Provide the [x, y] coordinate of the cell's center where the given text is located.  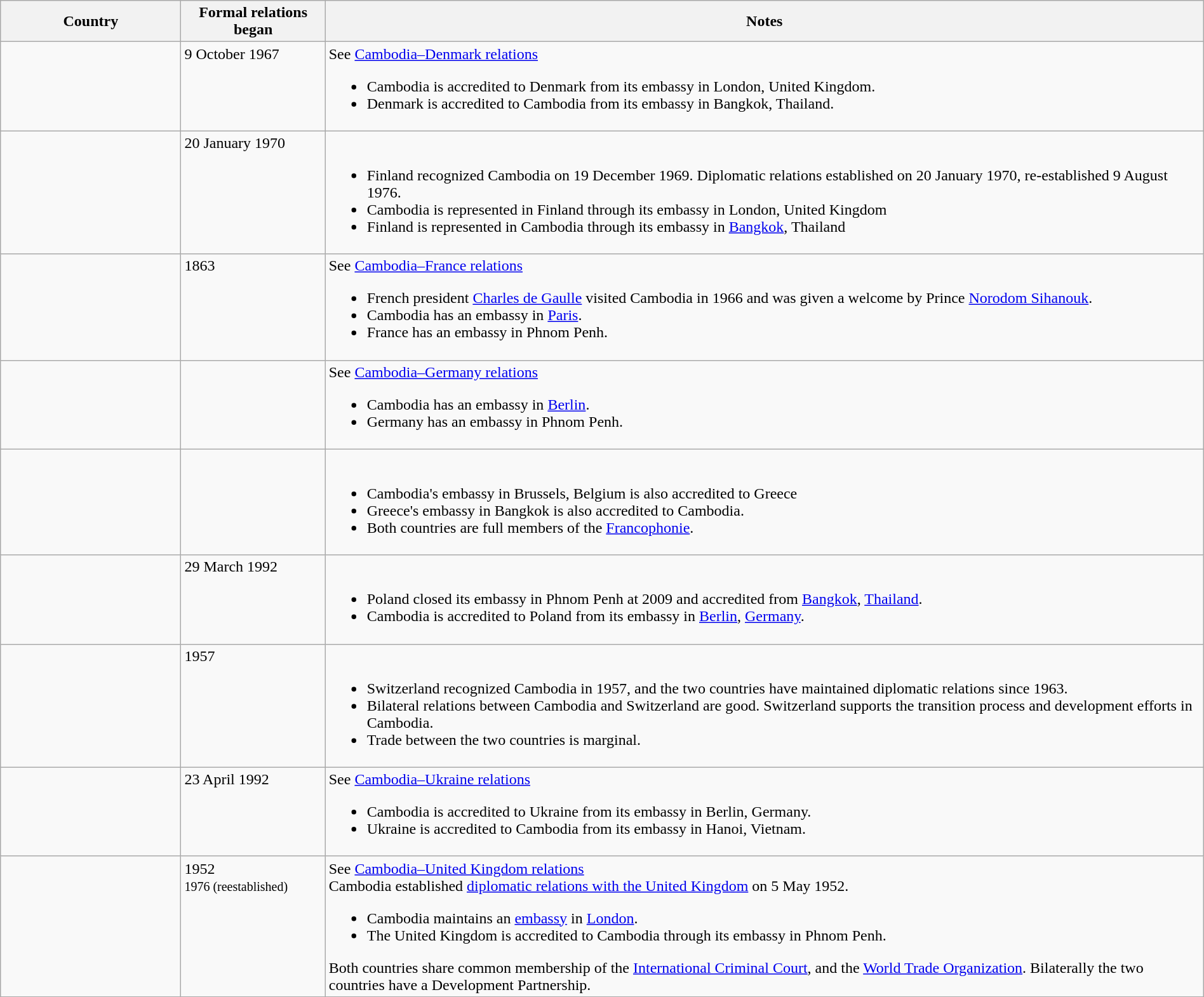
1952 1976 (reestablished) [253, 926]
29 March 1992 [253, 599]
9 October 1967 [253, 86]
1957 [253, 706]
Formal relations began [253, 22]
See Cambodia–Germany relationsCambodia has an embassy in Berlin.Germany has an embassy in Phnom Penh. [765, 405]
Country [91, 22]
23 April 1992 [253, 812]
Notes [765, 22]
1863 [253, 307]
20 January 1970 [253, 192]
